Provide the [X, Y] coordinate of the cell's center where the given text is located.  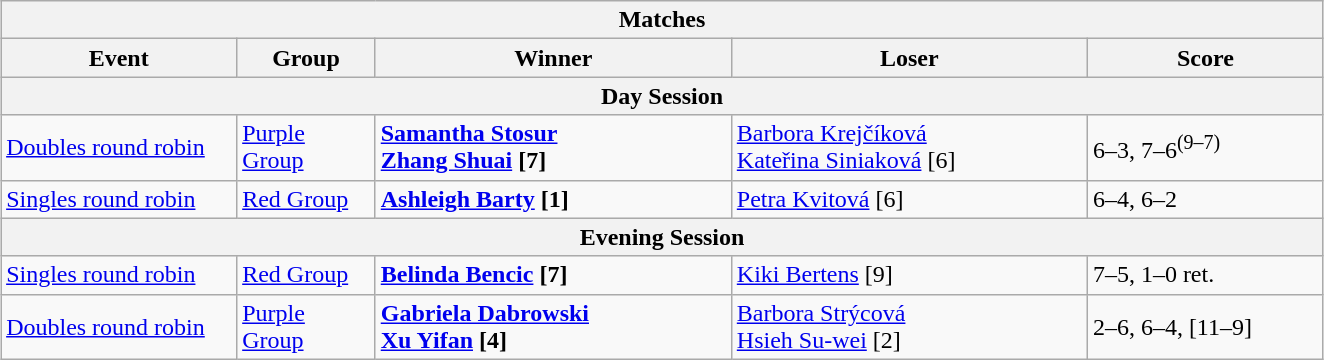
Loser [909, 58]
Barbora Krejčíková Kateřina Siniaková [6] [909, 148]
7–5, 1–0 ret. [1205, 275]
Petra Kvitová [6] [909, 199]
Evening Session [662, 237]
Group [306, 58]
Kiki Bertens [9] [909, 275]
Day Session [662, 96]
Event [119, 58]
2–6, 6–4, [11–9] [1205, 326]
Winner [553, 58]
Samantha Stosur Zhang Shuai [7] [553, 148]
6–3, 7–6(9–7) [1205, 148]
Matches [662, 20]
Ashleigh Barty [1] [553, 199]
Barbora Strýcová Hsieh Su-wei [2] [909, 326]
Belinda Bencic [7] [553, 275]
6–4, 6–2 [1205, 199]
Gabriela Dabrowski Xu Yifan [4] [553, 326]
Score [1205, 58]
